From the cell containing the given text, extract its center point as [x, y] coordinate. 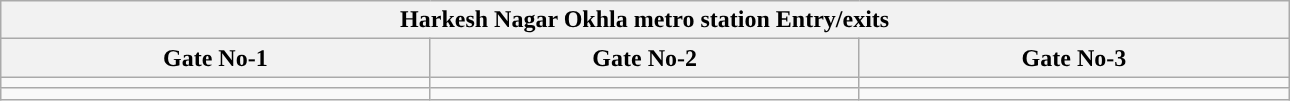
Harkesh Nagar Okhla metro station Entry/exits [645, 20]
Gate No-1 [216, 58]
Gate No-3 [1074, 58]
Gate No-2 [644, 58]
